Determine the [X, Y] coordinate at the center of the cell enclosing the given text.  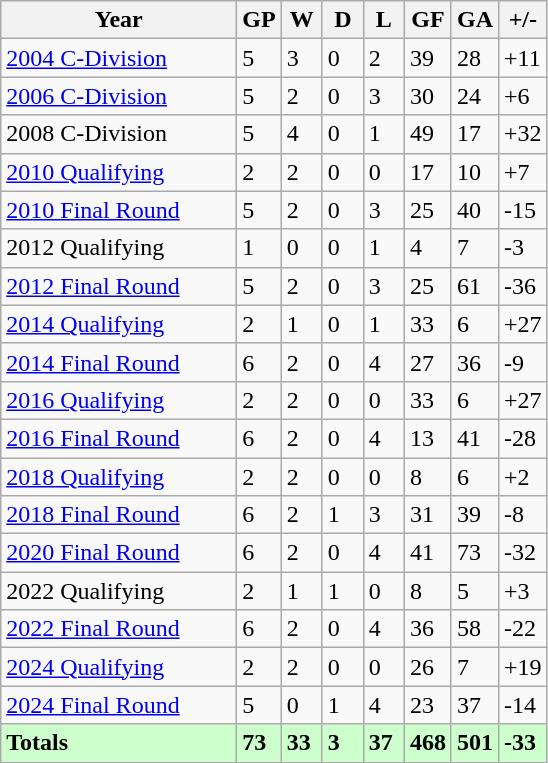
2004 C-Division [119, 58]
27 [428, 362]
2018 Final Round [119, 515]
-15 [524, 210]
28 [474, 58]
-33 [524, 743]
-14 [524, 705]
2022 Qualifying [119, 591]
2018 Qualifying [119, 477]
GA [474, 20]
468 [428, 743]
2024 Qualifying [119, 667]
+/- [524, 20]
-36 [524, 286]
D [342, 20]
2020 Final Round [119, 553]
-8 [524, 515]
+7 [524, 172]
+6 [524, 96]
-3 [524, 248]
-9 [524, 362]
-22 [524, 629]
10 [474, 172]
+3 [524, 591]
30 [428, 96]
2016 Final Round [119, 438]
2010 Qualifying [119, 172]
-32 [524, 553]
23 [428, 705]
2012 Final Round [119, 286]
58 [474, 629]
GP [259, 20]
2016 Qualifying [119, 400]
GF [428, 20]
2024 Final Round [119, 705]
501 [474, 743]
2010 Final Round [119, 210]
+2 [524, 477]
31 [428, 515]
2012 Qualifying [119, 248]
49 [428, 134]
W [302, 20]
L [384, 20]
2022 Final Round [119, 629]
13 [428, 438]
2014 Final Round [119, 362]
+11 [524, 58]
Year [119, 20]
24 [474, 96]
+19 [524, 667]
40 [474, 210]
2014 Qualifying [119, 324]
2006 C-Division [119, 96]
61 [474, 286]
Totals [119, 743]
26 [428, 667]
2008 C-Division [119, 134]
+32 [524, 134]
-28 [524, 438]
